Search for the cell housing the specified text and yield its (x, y) center coordinate. 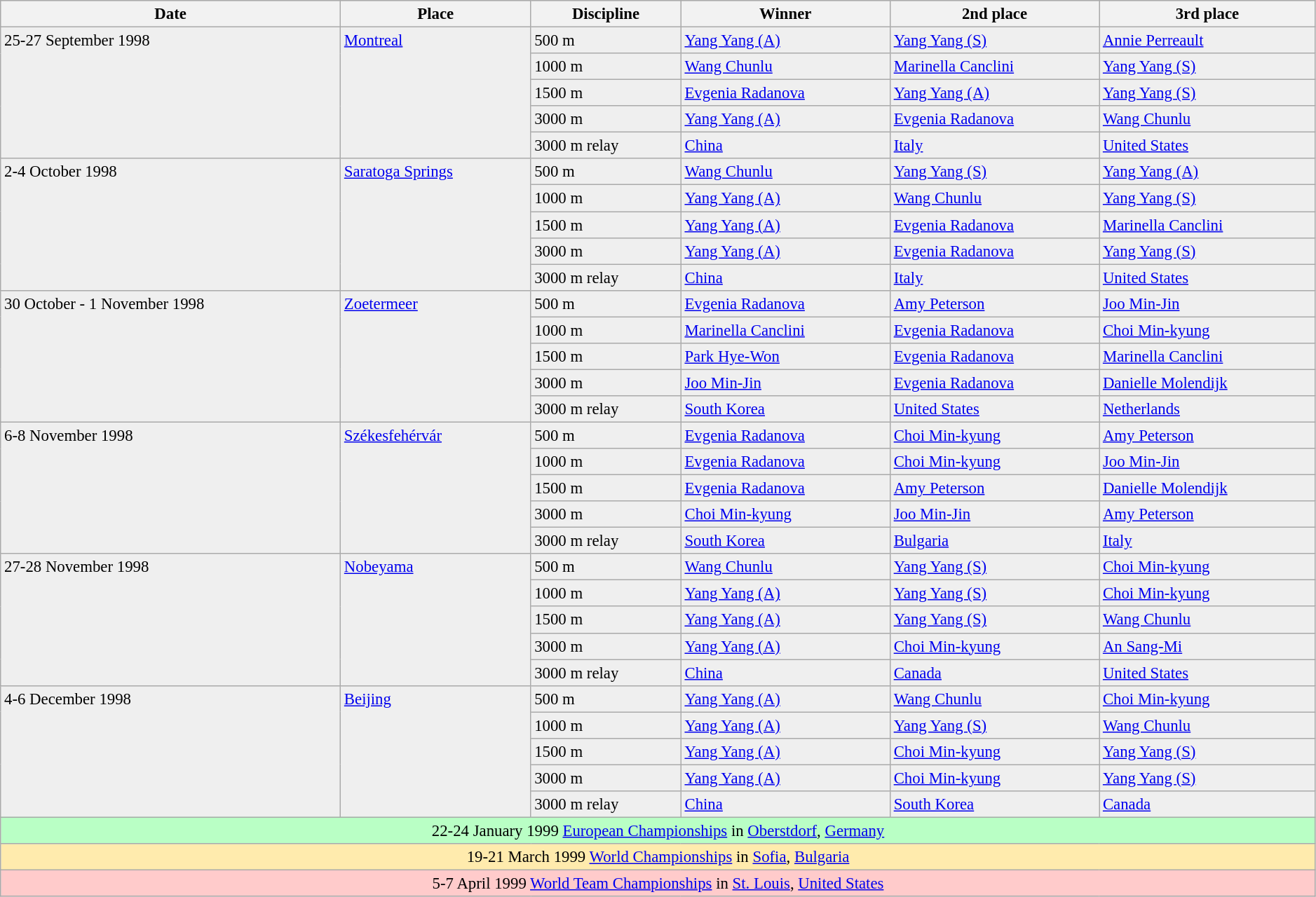
Beijing (436, 751)
6-8 November 1998 (171, 488)
Date (171, 14)
25-27 September 1998 (171, 93)
Bulgaria (994, 541)
An Sang-Mi (1207, 646)
Saratoga Springs (436, 224)
Park Hye-Won (785, 356)
Netherlands (1207, 409)
3rd place (1207, 14)
22-24 January 1999 European Championships in Oberstdorf, Germany (658, 830)
Winner (785, 14)
Annie Perreault (1207, 40)
Place (436, 14)
Székesfehérvár (436, 488)
30 October - 1 November 1998 (171, 356)
4-6 December 1998 (171, 751)
Discipline (606, 14)
27-28 November 1998 (171, 619)
5-7 April 1999 World Team Championships in St. Louis, United States (658, 883)
2-4 October 1998 (171, 224)
2nd place (994, 14)
19-21 March 1999 World Championships in Sofia, Bulgaria (658, 857)
Montreal (436, 93)
Nobeyama (436, 619)
Zoetermeer (436, 356)
